For the text-containing cell, return its midpoint in (x, y) coordinate format. 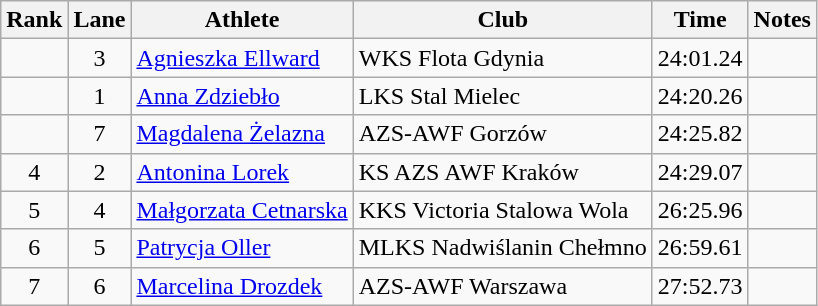
24:20.26 (700, 96)
WKS Flota Gdynia (502, 58)
Marcelina Drozdek (242, 286)
26:25.96 (700, 210)
3 (100, 58)
26:59.61 (700, 248)
Lane (100, 20)
24:29.07 (700, 172)
Club (502, 20)
Time (700, 20)
Agnieszka Ellward (242, 58)
LKS Stal Mielec (502, 96)
MLKS Nadwiślanin Chełmno (502, 248)
Anna Zdziebło (242, 96)
Notes (782, 20)
Rank (34, 20)
Antonina Lorek (242, 172)
24:01.24 (700, 58)
2 (100, 172)
KKS Victoria Stalowa Wola (502, 210)
AZS-AWF Gorzów (502, 134)
Magdalena Żelazna (242, 134)
Athlete (242, 20)
Patrycja Oller (242, 248)
1 (100, 96)
27:52.73 (700, 286)
AZS-AWF Warszawa (502, 286)
Małgorzata Cetnarska (242, 210)
KS AZS AWF Kraków (502, 172)
24:25.82 (700, 134)
